Scan for the cell matching the given text and deliver its [X, Y] coordinate at center. 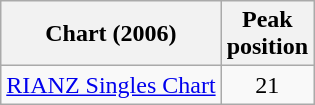
Chart (2006) [111, 34]
21 [267, 85]
RIANZ Singles Chart [111, 85]
Peakposition [267, 34]
